Identify which cell holds the provided text, then report its [X, Y] central coordinate. 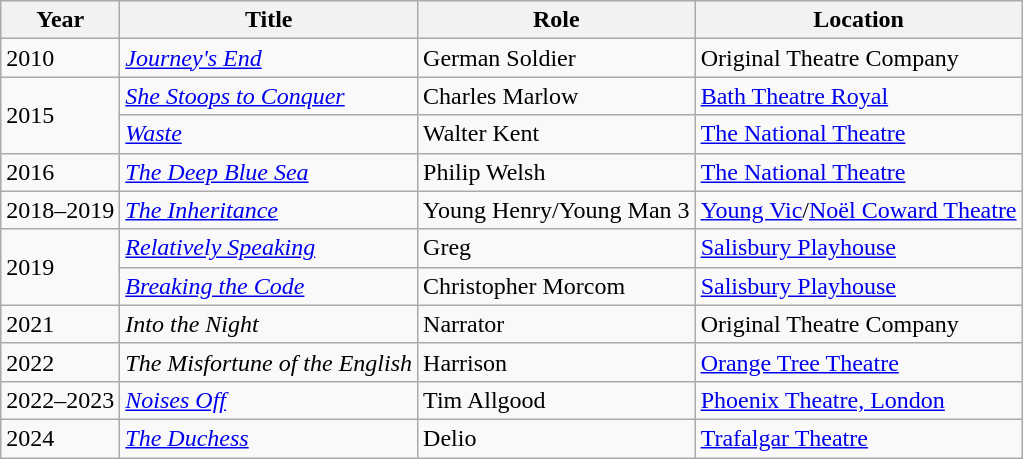
Greg [557, 248]
German Soldier [557, 58]
2021 [60, 324]
Into the Night [269, 324]
Journey's End [269, 58]
Orange Tree Theatre [858, 362]
She Stoops to Conquer [269, 96]
Year [60, 20]
Harrison [557, 362]
Phoenix Theatre, London [858, 400]
The Inheritance [269, 210]
2022 [60, 362]
2016 [60, 172]
Charles Marlow [557, 96]
Delio [557, 438]
The Duchess [269, 438]
2019 [60, 267]
Tim Allgood [557, 400]
Relatively Speaking [269, 248]
Trafalgar Theatre [858, 438]
Young Henry/Young Man 3 [557, 210]
Breaking the Code [269, 286]
Role [557, 20]
Location [858, 20]
2015 [60, 115]
2010 [60, 58]
Young Vic/Noël Coward Theatre [858, 210]
Waste [269, 134]
The Deep Blue Sea [269, 172]
Bath Theatre Royal [858, 96]
Noises Off [269, 400]
Philip Welsh [557, 172]
Christopher Morcom [557, 286]
Walter Kent [557, 134]
Narrator [557, 324]
Title [269, 20]
2024 [60, 438]
2022–2023 [60, 400]
The Misfortune of the English [269, 362]
2018–2019 [60, 210]
